Scan for the cell matching the given text and deliver its (x, y) coordinate at center. 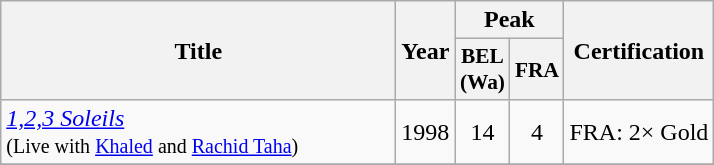
Year (426, 50)
14 (482, 132)
4 (537, 132)
1998 (426, 132)
1,2,3 Soleils(Live with Khaled and Rachid Taha) (198, 132)
FRA (537, 70)
Peak (510, 20)
BEL(Wa) (482, 70)
FRA: 2× Gold (639, 132)
Title (198, 50)
Certification (639, 50)
